Determine the (x, y) coordinate at the center of the cell enclosing the given text.  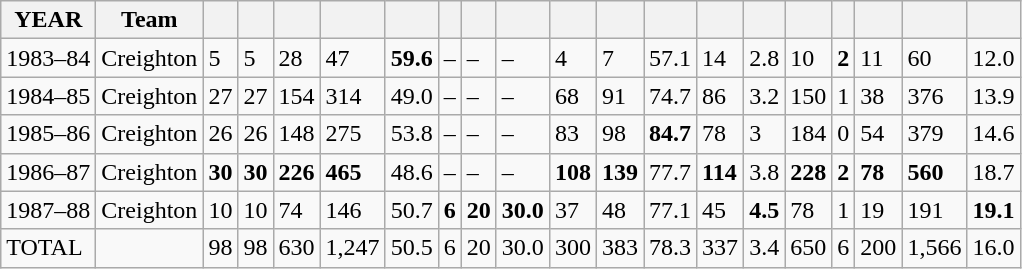
59.6 (412, 58)
4.5 (764, 210)
1987–88 (48, 210)
300 (572, 248)
139 (620, 172)
1984–85 (48, 96)
1,566 (934, 248)
108 (572, 172)
226 (296, 172)
275 (352, 134)
114 (720, 172)
47 (352, 58)
50.7 (412, 210)
7 (620, 58)
337 (720, 248)
54 (878, 134)
49.0 (412, 96)
4 (572, 58)
TOTAL (48, 248)
77.7 (670, 172)
154 (296, 96)
200 (878, 248)
191 (934, 210)
YEAR (48, 20)
19.1 (994, 210)
1986–87 (48, 172)
3 (764, 134)
57.1 (670, 58)
1,247 (352, 248)
465 (352, 172)
13.9 (994, 96)
37 (572, 210)
3.2 (764, 96)
383 (620, 248)
12.0 (994, 58)
78.3 (670, 248)
11 (878, 58)
16.0 (994, 248)
86 (720, 96)
0 (844, 134)
48.6 (412, 172)
60 (934, 58)
2.8 (764, 58)
68 (572, 96)
91 (620, 96)
184 (808, 134)
314 (352, 96)
50.5 (412, 248)
150 (808, 96)
14 (720, 58)
14.6 (994, 134)
48 (620, 210)
376 (934, 96)
146 (352, 210)
84.7 (670, 134)
19 (878, 210)
3.4 (764, 248)
18.7 (994, 172)
45 (720, 210)
1985–86 (48, 134)
228 (808, 172)
53.8 (412, 134)
77.1 (670, 210)
560 (934, 172)
650 (808, 248)
74.7 (670, 96)
630 (296, 248)
3.8 (764, 172)
379 (934, 134)
74 (296, 210)
83 (572, 134)
Team (150, 20)
148 (296, 134)
1983–84 (48, 58)
28 (296, 58)
38 (878, 96)
